Return (x, y) of the center of cell containing provided text 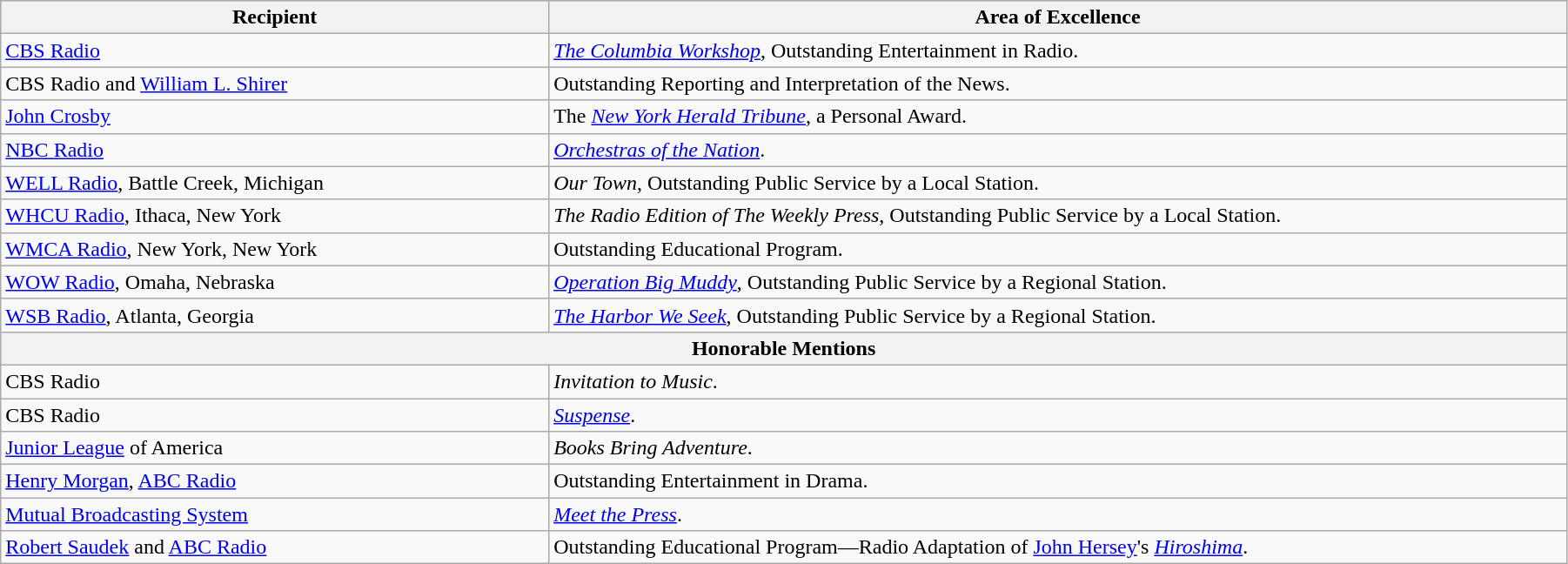
The Harbor We Seek, Outstanding Public Service by a Regional Station. (1058, 315)
Mutual Broadcasting System (275, 514)
Honorable Mentions (784, 348)
The Columbia Workshop, Outstanding Entertainment in Radio. (1058, 50)
Outstanding Reporting and Interpretation of the News. (1058, 84)
WMCA Radio, New York, New York (275, 249)
Junior League of America (275, 448)
The New York Herald Tribune, a Personal Award. (1058, 117)
Robert Saudek and ABC Radio (275, 547)
The Radio Edition of The Weekly Press, Outstanding Public Service by a Local Station. (1058, 216)
Area of Excellence (1058, 17)
Recipient (275, 17)
NBC Radio (275, 150)
John Crosby (275, 117)
WOW Radio, Omaha, Nebraska (275, 282)
CBS Radio and William L. Shirer (275, 84)
WSB Radio, Atlanta, Georgia (275, 315)
Suspense. (1058, 415)
Meet the Press. (1058, 514)
WELL Radio, Battle Creek, Michigan (275, 183)
Outstanding Educational Program—Radio Adaptation of John Hersey's Hiroshima. (1058, 547)
WHCU Radio, Ithaca, New York (275, 216)
Our Town, Outstanding Public Service by a Local Station. (1058, 183)
Operation Big Muddy, Outstanding Public Service by a Regional Station. (1058, 282)
Orchestras of the Nation. (1058, 150)
Invitation to Music. (1058, 381)
Outstanding Entertainment in Drama. (1058, 481)
Books Bring Adventure. (1058, 448)
Outstanding Educational Program. (1058, 249)
Henry Morgan, ABC Radio (275, 481)
